Provide the (x, y) coordinate of the cell's center where the given text is located.  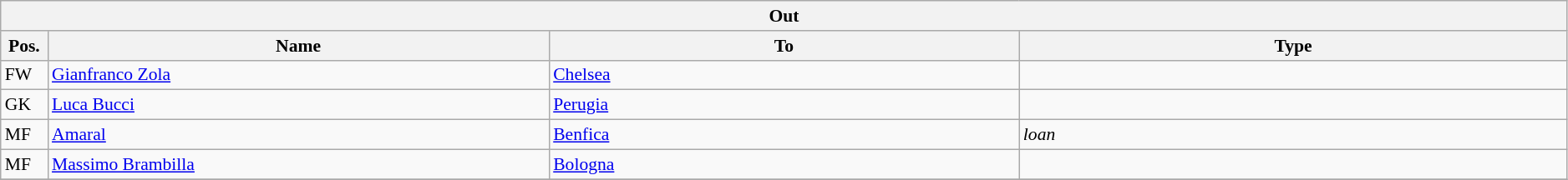
Bologna (784, 164)
Type (1293, 46)
Perugia (784, 105)
Amaral (298, 135)
Chelsea (784, 75)
Luca Bucci (298, 105)
Massimo Brambilla (298, 164)
Out (784, 16)
Benfica (784, 135)
FW (24, 75)
loan (1293, 135)
Gianfranco Zola (298, 75)
To (784, 46)
Pos. (24, 46)
GK (24, 105)
Name (298, 46)
